Capture the cell that displays the provided text and extract its [X, Y] central coordinate. 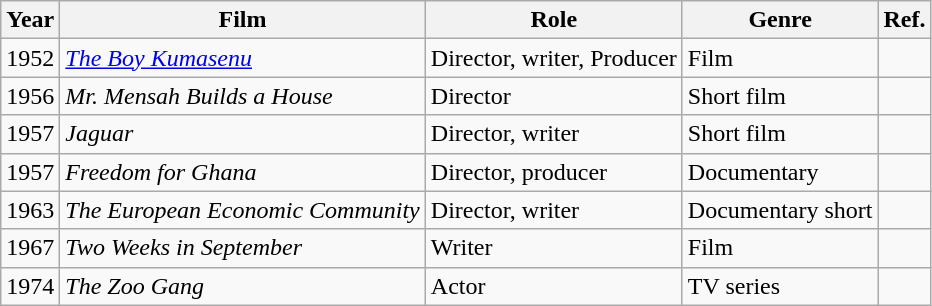
Freedom for Ghana [242, 172]
1952 [30, 58]
Director, writer, Producer [554, 58]
1967 [30, 248]
Role [554, 20]
TV series [780, 286]
The Boy Kumasenu [242, 58]
Actor [554, 286]
The European Economic Community [242, 210]
1956 [30, 96]
The Zoo Gang [242, 286]
Director [554, 96]
Documentary short [780, 210]
Documentary [780, 172]
1963 [30, 210]
Ref. [904, 20]
Genre [780, 20]
1974 [30, 286]
Writer [554, 248]
Two Weeks in September [242, 248]
Jaguar [242, 134]
Year [30, 20]
Mr. Mensah Builds a House [242, 96]
Director, producer [554, 172]
